Scan for the cell matching the given text and deliver its [x, y] coordinate at center. 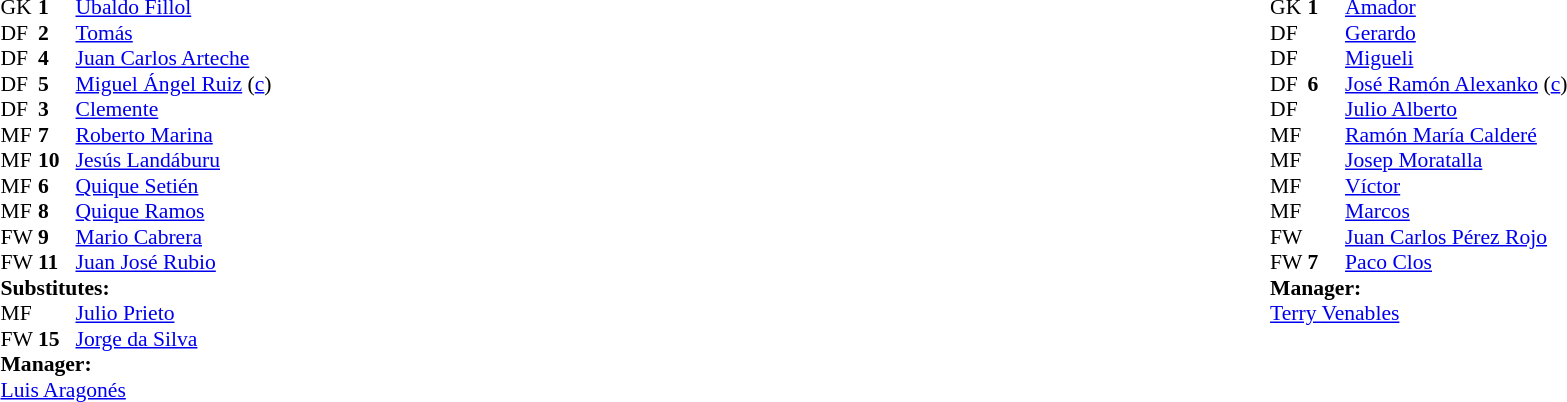
10 [57, 161]
Substitutes: [136, 288]
José Ramón Alexanko (c) [1456, 84]
Roberto Marina [174, 135]
Terry Venables [1418, 313]
Quique Setién [174, 186]
Julio Alberto [1456, 109]
Juan Carlos Arteche [174, 59]
Paco Clos [1456, 263]
Jorge da Silva [174, 339]
Migueli [1456, 59]
Miguel Ángel Ruiz (c) [174, 84]
5 [57, 84]
Tomás [174, 33]
15 [57, 339]
Gerardo [1456, 33]
Josep Moratalla [1456, 161]
Clemente [174, 109]
Julio Prieto [174, 313]
Mario Cabrera [174, 237]
4 [57, 59]
8 [57, 211]
Jesús Landáburu [174, 161]
9 [57, 237]
Ramón María Calderé [1456, 135]
2 [57, 33]
Juan José Rubio [174, 263]
Quique Ramos [174, 211]
11 [57, 263]
Víctor [1456, 186]
Marcos [1456, 211]
3 [57, 109]
Juan Carlos Pérez Rojo [1456, 237]
